Locate the cell with the specified text and output its [X, Y] center coordinate. 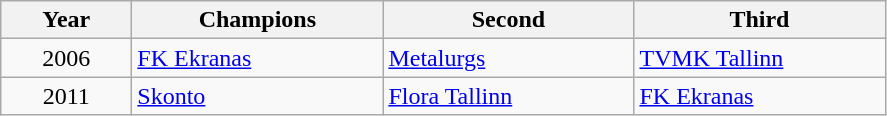
Year [66, 20]
Skonto [258, 96]
Metalurgs [508, 58]
Champions [258, 20]
Third [760, 20]
2006 [66, 58]
2011 [66, 96]
TVMK Tallinn [760, 58]
Second [508, 20]
Flora Tallinn [508, 96]
